Pinpoint the cell where the given text exists, returning its (x, y) midpoint coordinate. 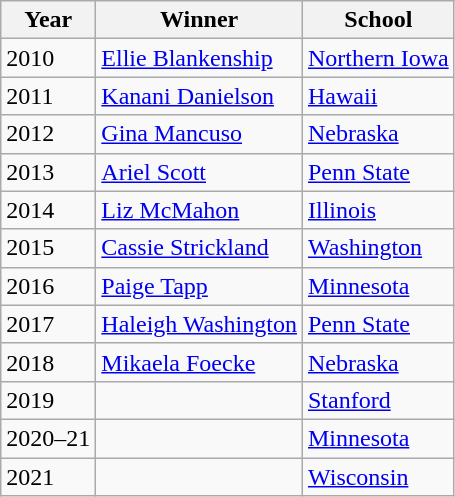
Kanani Danielson (200, 96)
Haleigh Washington (200, 324)
Year (48, 20)
Mikaela Foecke (200, 362)
Illinois (378, 210)
Winner (200, 20)
Cassie Strickland (200, 248)
School (378, 20)
2018 (48, 362)
Gina Mancuso (200, 134)
2010 (48, 58)
2013 (48, 172)
Hawaii (378, 96)
Washington (378, 248)
Ariel Scott (200, 172)
Paige Tapp (200, 286)
Stanford (378, 400)
2017 (48, 324)
2016 (48, 286)
2014 (48, 210)
2020–21 (48, 438)
2011 (48, 96)
2019 (48, 400)
2015 (48, 248)
2012 (48, 134)
2021 (48, 477)
Liz McMahon (200, 210)
Wisconsin (378, 477)
Ellie Blankenship (200, 58)
Northern Iowa (378, 58)
